Provide the (x, y) coordinate of the cell's center where the given text is located.  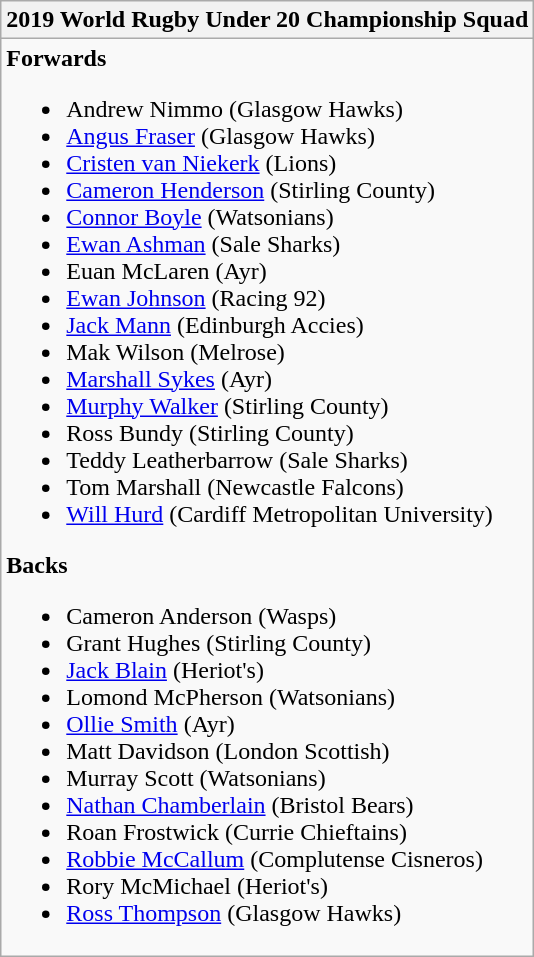
2019 World Rugby Under 20 Championship Squad (268, 20)
